Extract the [x, y] coordinate from the center of the cell holding the provided text.  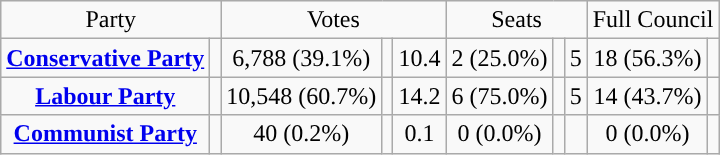
2 (25.0%) [500, 58]
14.2 [420, 96]
Votes [334, 20]
14 (43.7%) [648, 96]
10.4 [420, 58]
Conservative Party [106, 58]
40 (0.2%) [302, 134]
6 (75.0%) [500, 96]
6,788 (39.1%) [302, 58]
18 (56.3%) [648, 58]
0.1 [420, 134]
Seats [516, 20]
Labour Party [106, 96]
10,548 (60.7%) [302, 96]
Full Council [653, 20]
Communist Party [106, 134]
Party [111, 20]
